Search for the cell housing the specified text and yield its [X, Y] center coordinate. 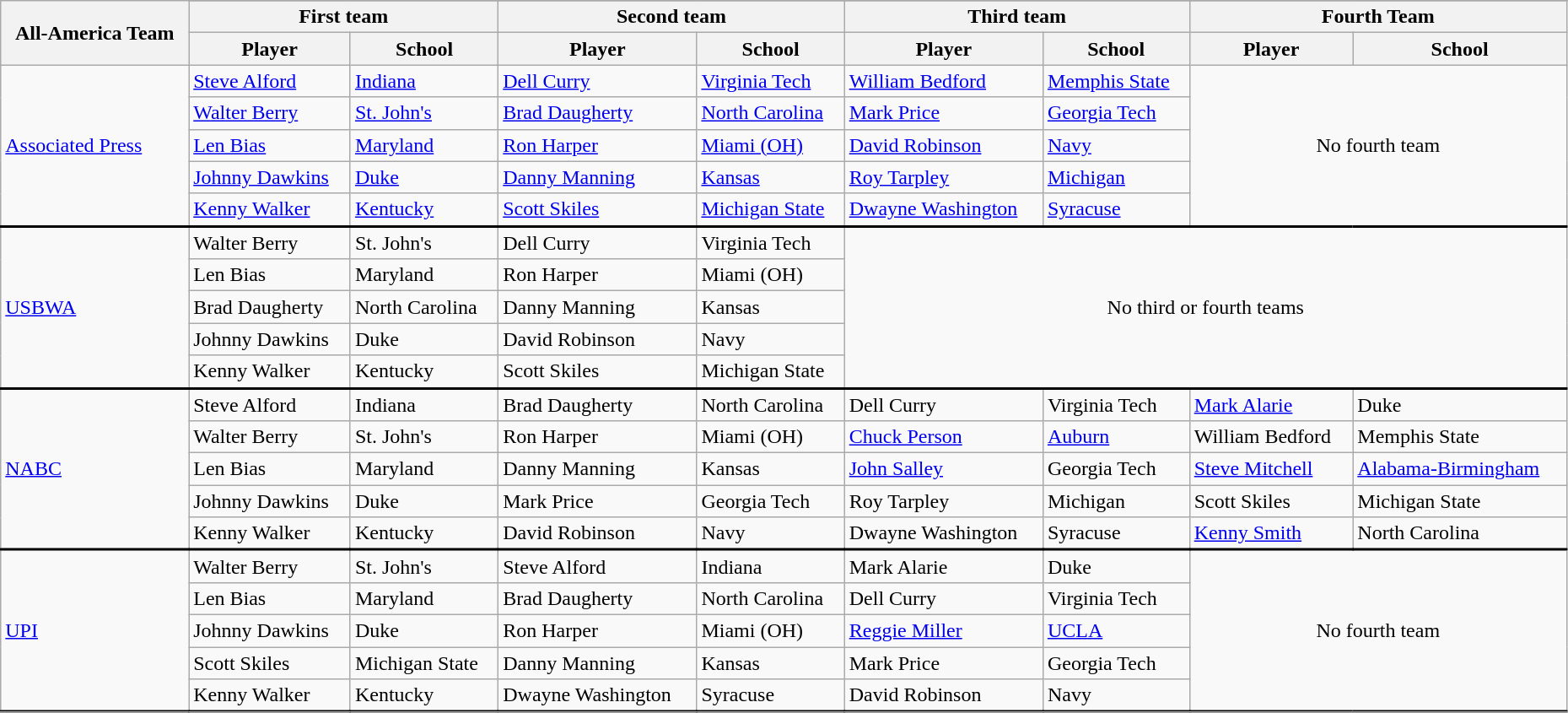
Kenny Smith [1271, 533]
All-America Team [94, 33]
John Salley [943, 469]
Fourth Team [1378, 17]
Auburn [1116, 437]
Second team [671, 17]
USBWA [94, 307]
Third team [1017, 17]
Chuck Person [943, 437]
UCLA [1116, 630]
NABC [94, 469]
Alabama-Birmingham [1460, 469]
No third or fourth teams [1205, 307]
Reggie Miller [943, 630]
First team [344, 17]
Associated Press [94, 145]
Steve Mitchell [1271, 469]
UPI [94, 631]
